Extract the (x, y) coordinate from the center of the cell holding the provided text.  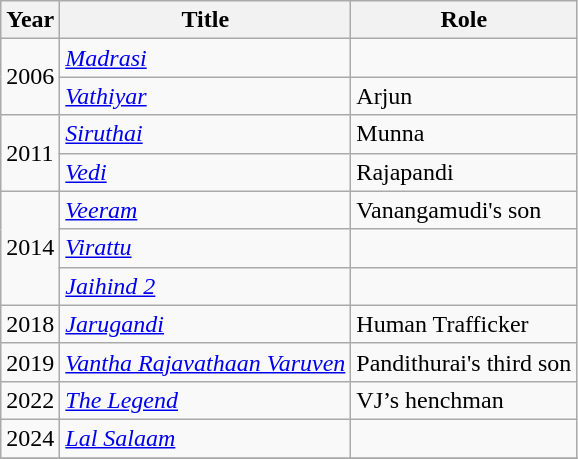
Rajapandi (464, 172)
Year (30, 20)
Title (206, 20)
The Legend (206, 400)
Vantha Rajavathaan Varuven (206, 362)
Munna (464, 134)
Jaihind 2 (206, 286)
Virattu (206, 248)
Jarugandi (206, 324)
Human Trafficker (464, 324)
VJ’s henchman (464, 400)
2024 (30, 438)
2014 (30, 248)
Role (464, 20)
Vathiyar (206, 96)
Pandithurai's third son (464, 362)
2022 (30, 400)
Siruthai (206, 134)
Arjun (464, 96)
Vanangamudi's son (464, 210)
2018 (30, 324)
2019 (30, 362)
2006 (30, 77)
Lal Salaam (206, 438)
Veeram (206, 210)
Vedi (206, 172)
Madrasi (206, 58)
2011 (30, 153)
